Output the (X, Y) coordinate of the center of the cell containing the given text.  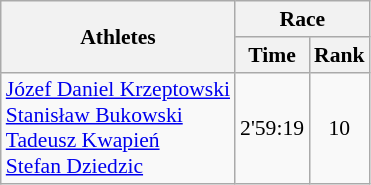
Athletes (118, 36)
Race (302, 19)
10 (340, 128)
2'59:19 (272, 128)
Time (272, 55)
Józef Daniel KrzeptowskiStanisław BukowskiTadeusz KwapieńStefan Dziedzic (118, 128)
Rank (340, 55)
